From the cell containing the given text, extract its center point as (X, Y) coordinate. 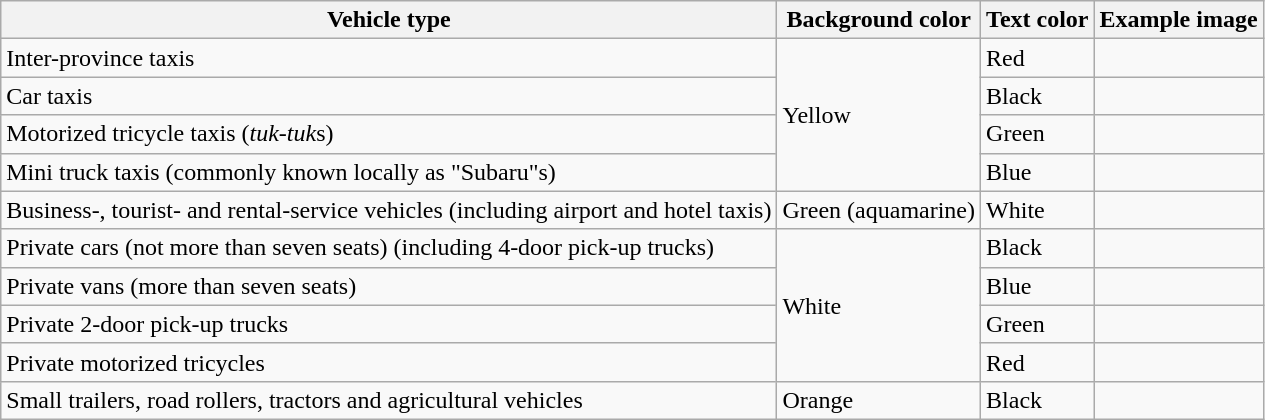
Motorized tricycle taxis (tuk-tuks) (389, 134)
Private motorized tricycles (389, 362)
Private vans (more than seven seats) (389, 286)
Background color (879, 20)
Inter-province taxis (389, 58)
Business-, tourist- and rental-service vehicles (including airport and hotel taxis) (389, 210)
Car taxis (389, 96)
Text color (1038, 20)
Green (aquamarine) (879, 210)
Example image (1178, 20)
Orange (879, 400)
Vehicle type (389, 20)
Yellow (879, 115)
Private 2-door pick-up trucks (389, 324)
Small trailers, road rollers, tractors and agricultural vehicles (389, 400)
Mini truck taxis (commonly known locally as "Subaru"s) (389, 172)
Private cars (not more than seven seats) (including 4-door pick-up trucks) (389, 248)
